Determine the (X, Y) coordinate at the center of the cell enclosing the given text.  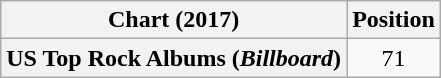
Chart (2017) (174, 20)
US Top Rock Albums (Billboard) (174, 58)
71 (394, 58)
Position (394, 20)
